Find where the given text appears and provide that cell's center as (X, Y) coordinate. 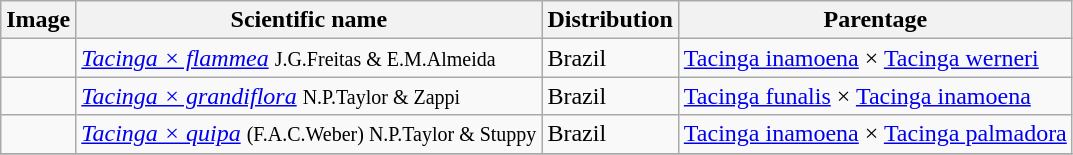
Image (38, 20)
Parentage (875, 20)
Tacinga inamoena × Tacinga werneri (875, 58)
Scientific name (309, 20)
Tacinga inamoena × Tacinga palmadora (875, 134)
Tacinga × flammea J.G.Freitas & E.M.Almeida (309, 58)
Tacinga × grandiflora N.P.Taylor & Zappi (309, 96)
Tacinga funalis × Tacinga inamoena (875, 96)
Distribution (610, 20)
Tacinga × quipa (F.A.C.Weber) N.P.Taylor & Stuppy (309, 134)
